Detect which cell encompasses the target text, then output its (X, Y) center coordinate. 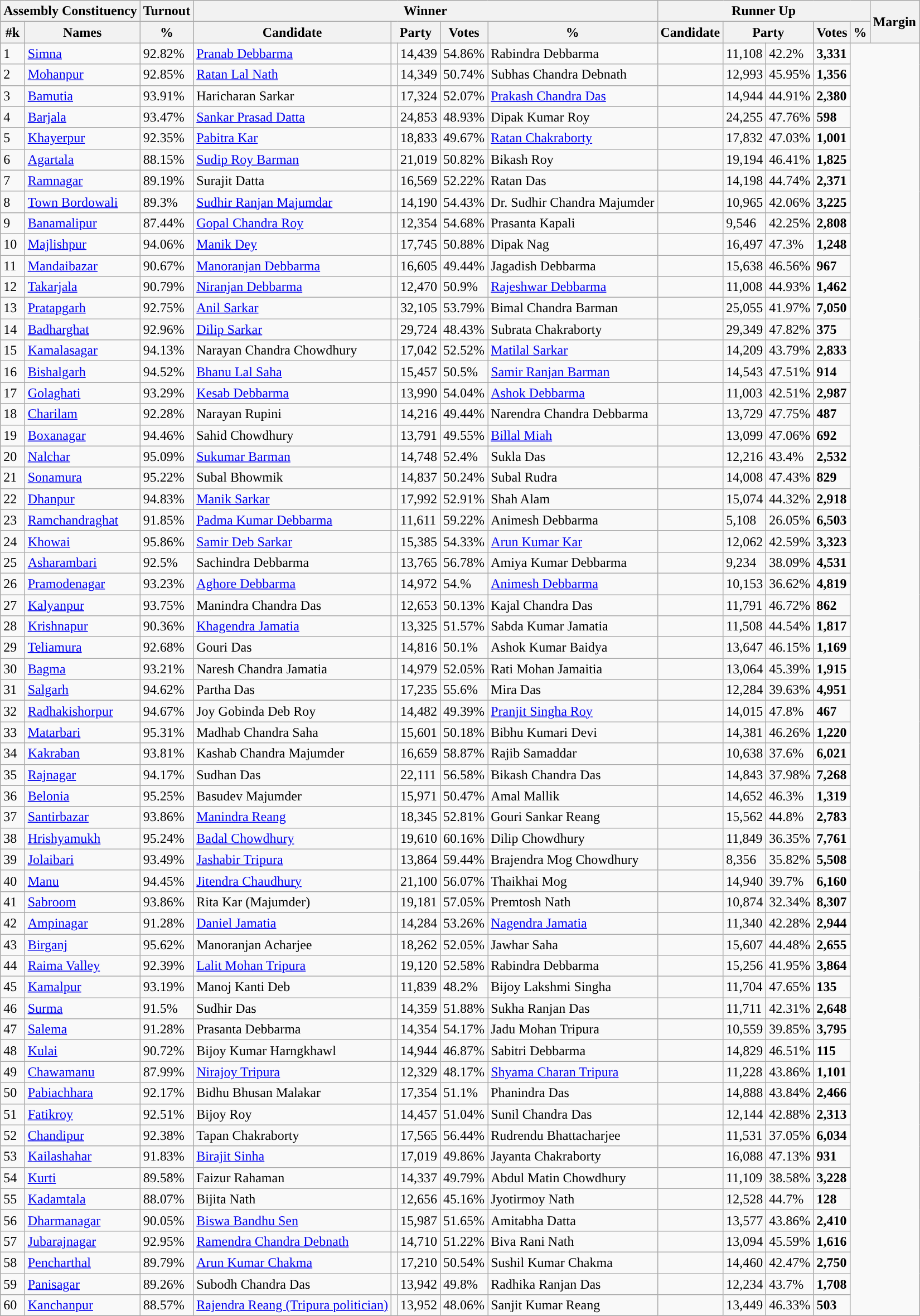
Rudrendu Bhattacharjee (573, 1135)
Kailashahar (83, 1157)
Sukumar Barman (292, 457)
90.36% (167, 627)
23 (12, 520)
4 (12, 117)
Subal Bhowmik (292, 478)
115 (832, 1051)
Boxanagar (83, 435)
89.26% (167, 1284)
43.79% (790, 351)
13,729 (745, 414)
35.82% (790, 859)
24,853 (419, 117)
50 (12, 1093)
Raima Valley (83, 966)
Niranjan Debbarma (292, 287)
52 (12, 1135)
Kamalasagar (83, 351)
Jolaibari (83, 859)
91.5% (167, 1008)
Bamutia (83, 96)
Gouri Sankar Reang (573, 817)
1 (12, 54)
Bhanu Lal Saha (292, 372)
11,611 (419, 520)
Sahid Chowdhury (292, 435)
92.75% (167, 308)
13,765 (419, 562)
7,761 (832, 838)
Subrata Chakraborty (573, 329)
Sushil Kumar Chakma (573, 1262)
Kurti (83, 1178)
47.75% (790, 414)
12,993 (745, 75)
Radhakishorpur (83, 711)
46.51% (790, 1051)
12,144 (745, 1114)
42.06% (790, 202)
94.13% (167, 351)
2,944 (832, 923)
6 (12, 159)
15,256 (745, 966)
3,228 (832, 1178)
89.19% (167, 181)
Bikash Chandra Das (573, 775)
1,001 (832, 138)
93.91% (167, 96)
50.74% (464, 75)
1,356 (832, 75)
14,359 (419, 1008)
15,074 (745, 499)
11,508 (745, 627)
15,601 (419, 732)
50.82% (464, 159)
503 (832, 1305)
42.51% (790, 393)
Ashok Kumar Baidya (573, 648)
Billal Miah (573, 435)
56.78% (464, 562)
94.45% (167, 881)
Pencharthal (83, 1262)
Margin (894, 22)
Pranab Debbarma (292, 54)
Pramodenagar (83, 584)
Rajnagar (83, 775)
41.97% (790, 308)
46.3% (790, 796)
Sukla Das (573, 457)
95.22% (167, 478)
14,543 (745, 372)
94.67% (167, 711)
Fatikroy (83, 1114)
88.15% (167, 159)
8 (12, 202)
Jyotirmoy Nath (573, 1199)
37.6% (790, 754)
Teliamura (83, 648)
11,228 (745, 1072)
50.9% (464, 287)
Sudip Roy Barman (292, 159)
Surajit Datta (292, 181)
Mandaibazar (83, 266)
46.87% (464, 1051)
52.58% (464, 966)
14 (12, 329)
12,062 (745, 541)
6,160 (832, 881)
Sudhir Das (292, 1008)
50.5% (464, 372)
Bibhu Kumari Devi (573, 732)
90.67% (167, 266)
Bijita Nath (292, 1199)
Kashab Chandra Majumder (292, 754)
43.4% (790, 457)
Biswa Bandhu Sen (292, 1220)
Narayan Chandra Chowdhury (292, 351)
Samir Deb Sarkar (292, 541)
13 (12, 308)
Subodh Chandra Das (292, 1284)
15 (12, 351)
Ratan Chakraborty (573, 138)
2,655 (832, 945)
Assembly Constituency (70, 11)
2,833 (832, 351)
44.91% (790, 96)
51.1% (464, 1093)
Aghore Debbarma (292, 584)
1,616 (832, 1241)
12,234 (745, 1284)
Golaghati (83, 393)
Jitendra Chaudhury (292, 881)
18 (12, 414)
14,381 (745, 732)
50.47% (464, 796)
13,952 (419, 1305)
18,833 (419, 138)
19,181 (419, 902)
Chandipur (83, 1135)
Khowai (83, 541)
26 (12, 584)
45.16% (464, 1199)
87.99% (167, 1072)
2,313 (832, 1114)
41 (12, 902)
10,153 (745, 584)
36 (12, 796)
Khagendra Jamatia (292, 627)
13,064 (745, 669)
Salema (83, 1030)
47.8% (790, 711)
54.86% (464, 54)
Bijoy Lakshmi Singha (573, 987)
54.43% (464, 202)
47.3% (790, 244)
92.28% (167, 414)
91.83% (167, 1157)
#k (12, 32)
3,795 (832, 1030)
Narayan Rupini (292, 414)
44 (12, 966)
14,829 (745, 1051)
Manoranjan Debbarma (292, 266)
Panisagar (83, 1284)
3,331 (832, 54)
60.16% (464, 838)
17,019 (419, 1157)
12 (12, 287)
Bagma (83, 669)
5 (12, 138)
93.47% (167, 117)
Kamalpur (83, 987)
3,225 (832, 202)
92.17% (167, 1093)
93.81% (167, 754)
92.35% (167, 138)
37.98% (790, 775)
Sankar Prasad Datta (292, 117)
45.95% (790, 75)
52.22% (464, 181)
50.13% (464, 605)
17,210 (419, 1262)
Madhab Chandra Saha (292, 732)
42.88% (790, 1114)
Sudhan Das (292, 775)
Jadu Mohan Tripura (573, 1030)
Amiya Kumar Debbarma (573, 562)
Sachindra Debbarma (292, 562)
48.2% (464, 987)
45.59% (790, 1241)
47.65% (790, 987)
829 (832, 478)
49 (12, 1072)
92.85% (167, 75)
18,262 (419, 945)
15,385 (419, 541)
39.7% (790, 881)
Sukha Ranjan Das (573, 1008)
49.8% (464, 1284)
17,832 (745, 138)
52.81% (464, 817)
52.52% (464, 351)
47.76% (790, 117)
Tapan Chakraborty (292, 1135)
14,284 (419, 923)
58 (12, 1262)
17,324 (419, 96)
Bimal Chandra Barman (573, 308)
92.96% (167, 329)
14,439 (419, 54)
56 (12, 1220)
46.56% (790, 266)
46.15% (790, 648)
Runner Up (764, 11)
14,198 (745, 181)
14,457 (419, 1114)
47.51% (790, 372)
46.33% (790, 1305)
Surma (83, 1008)
11,791 (745, 605)
17,354 (419, 1093)
25 (12, 562)
Sabda Kumar Jamatia (573, 627)
Prasanta Kapali (573, 223)
16,569 (419, 181)
17,235 (419, 690)
50.24% (464, 478)
51.57% (464, 627)
37 (12, 817)
Rajendra Reang (Tripura politician) (292, 1305)
Sabroom (83, 902)
43 (12, 945)
13,449 (745, 1305)
13,647 (745, 648)
51.04% (464, 1114)
39.85% (790, 1030)
38 (12, 838)
Dipak Kumar Roy (573, 117)
52.91% (464, 499)
91.85% (167, 520)
92.5% (167, 562)
12,216 (745, 457)
47.06% (790, 435)
40 (12, 881)
14,748 (419, 457)
54.04% (464, 393)
50.54% (464, 1262)
Dipak Nag (573, 244)
Rita Kar (Majumder) (292, 902)
Kalyanpur (83, 605)
92.39% (167, 966)
24,255 (745, 117)
14,349 (419, 75)
29,349 (745, 329)
14,216 (419, 414)
53.26% (464, 923)
Daniel Jamatia (292, 923)
Manoranjan Acharjee (292, 945)
967 (832, 266)
92.51% (167, 1114)
59.44% (464, 859)
52.4% (464, 457)
38.09% (790, 562)
Subal Rudra (573, 478)
Dhanpur (83, 499)
13,094 (745, 1241)
Santirbazar (83, 817)
17,565 (419, 1135)
94.06% (167, 244)
16,497 (745, 244)
43.84% (790, 1093)
2,532 (832, 457)
95.25% (167, 796)
42.59% (790, 541)
Ramendra Chandra Debnath (292, 1241)
Birganj (83, 945)
598 (832, 117)
16,605 (419, 266)
Winner (425, 11)
Naresh Chandra Jamatia (292, 669)
Jayanta Chakraborty (573, 1157)
59.22% (464, 520)
1,319 (832, 796)
15,971 (419, 796)
15,457 (419, 372)
44.54% (790, 627)
8,356 (745, 859)
Sunil Chandra Das (573, 1114)
90.72% (167, 1051)
11,108 (745, 54)
Sabitri Debbarma (573, 1051)
Pratapgarh (83, 308)
55 (12, 1199)
92.82% (167, 54)
14,209 (745, 351)
13,099 (745, 435)
862 (832, 605)
29 (12, 648)
15,987 (419, 1220)
94.52% (167, 372)
30 (12, 669)
36.35% (790, 838)
15,638 (745, 266)
93.19% (167, 987)
Joy Gobinda Deb Roy (292, 711)
Biva Rani Nath (573, 1241)
Prakash Chandra Das (573, 96)
Amitabha Datta (573, 1220)
Birajit Sinha (292, 1157)
16,659 (419, 754)
16,088 (745, 1157)
39.63% (790, 690)
27 (12, 605)
22,111 (419, 775)
9 (12, 223)
94.46% (167, 435)
42.2% (790, 54)
14,337 (419, 1178)
36.62% (790, 584)
Manoj Kanti Deb (292, 987)
Agartala (83, 159)
7 (12, 181)
Badharghat (83, 329)
15,562 (745, 817)
2 (12, 75)
32,105 (419, 308)
Bishalgarh (83, 372)
Rajib Samaddar (573, 754)
Pranjit Singha Roy (573, 711)
49.67% (464, 138)
22 (12, 499)
90.05% (167, 1220)
8,307 (832, 902)
94.62% (167, 690)
12,284 (745, 690)
51.65% (464, 1220)
14,816 (419, 648)
89.3% (167, 202)
10,874 (745, 902)
88.07% (167, 1199)
Ratan Lal Nath (292, 75)
Ashok Debbarma (573, 393)
29,724 (419, 329)
Subhas Chandra Debnath (573, 75)
54.33% (464, 541)
Nagendra Jamatia (573, 923)
54.68% (464, 223)
56.07% (464, 881)
90.79% (167, 287)
88.57% (167, 1305)
56.44% (464, 1135)
57.05% (464, 902)
28 (12, 627)
14,482 (419, 711)
Kakraban (83, 754)
467 (832, 711)
1,101 (832, 1072)
Arun Kumar Chakma (292, 1262)
49.79% (464, 1178)
10,638 (745, 754)
Dr. Sudhir Chandra Majumder (573, 202)
48.06% (464, 1305)
5,508 (832, 859)
Mohanpur (83, 75)
46.26% (790, 732)
Names (83, 32)
Narendra Chandra Debbarma (573, 414)
375 (832, 329)
Krishnapur (83, 627)
15,607 (745, 945)
1,169 (832, 648)
6,021 (832, 754)
47.03% (790, 138)
Kadamtala (83, 1199)
Dilip Chowdhury (573, 838)
Salgarh (83, 690)
Jagadish Debbarma (573, 266)
Jubarajnagar (83, 1241)
93.75% (167, 605)
19,194 (745, 159)
Rati Mohan Jamaitia (573, 669)
48.17% (464, 1072)
Faizur Rahaman (292, 1178)
94.17% (167, 775)
92.38% (167, 1135)
Lalit Mohan Tripura (292, 966)
44.93% (790, 287)
31 (12, 690)
42.47% (790, 1262)
17,745 (419, 244)
93.21% (167, 669)
89.58% (167, 1178)
Kulai (83, 1051)
17,992 (419, 499)
Sonamura (83, 478)
11,008 (745, 287)
47 (12, 1030)
Manindra Reang (292, 817)
95.62% (167, 945)
95.31% (167, 732)
44.74% (790, 181)
931 (832, 1157)
2,783 (832, 817)
Ampinagar (83, 923)
46 (12, 1008)
21,019 (419, 159)
43.7% (790, 1284)
12,354 (419, 223)
11,849 (745, 838)
1,817 (832, 627)
44.32% (790, 499)
Anil Sarkar (292, 308)
Haricharan Sarkar (292, 96)
44.48% (790, 945)
44.8% (790, 817)
37.05% (790, 1135)
Jashabir Tripura (292, 859)
52.07% (464, 96)
14,652 (745, 796)
Ramchandraghat (83, 520)
17,042 (419, 351)
54.% (464, 584)
12,653 (419, 605)
42 (12, 923)
5,108 (745, 520)
Shah Alam (573, 499)
53.79% (464, 308)
Manik Sarkar (292, 499)
21 (12, 478)
14,972 (419, 584)
13,942 (419, 1284)
42.25% (790, 223)
3,864 (832, 966)
7,050 (832, 308)
57 (12, 1241)
56.58% (464, 775)
Phanindra Das (573, 1093)
Bijoy Kumar Harngkhawl (292, 1051)
Samir Ranjan Barman (573, 372)
2,380 (832, 96)
93.29% (167, 393)
Dharmanagar (83, 1220)
2,466 (832, 1093)
42.31% (790, 1008)
Pabitra Kar (292, 138)
14,940 (745, 881)
48 (12, 1051)
Asharambari (83, 562)
Partha Das (292, 690)
38.58% (790, 1178)
11 (12, 266)
Gouri Das (292, 648)
11,711 (745, 1008)
Manindra Chandra Das (292, 605)
Abdul Matin Chowdhury (573, 1178)
Padma Kumar Debbarma (292, 520)
Jawhar Saha (573, 945)
17 (12, 393)
Sudhir Ranjan Majumdar (292, 202)
32 (12, 711)
93.23% (167, 584)
Kesab Debbarma (292, 393)
Banamalipur (83, 223)
51.22% (464, 1241)
14,979 (419, 669)
48.43% (464, 329)
41.95% (790, 966)
1,915 (832, 669)
Barjala (83, 117)
11,003 (745, 393)
11,531 (745, 1135)
2,410 (832, 1220)
32.34% (790, 902)
24 (12, 541)
95.09% (167, 457)
1,220 (832, 732)
11,839 (419, 987)
13,990 (419, 393)
95.86% (167, 541)
Premtosh Nath (573, 902)
1,708 (832, 1284)
89.79% (167, 1262)
9,546 (745, 223)
45 (12, 987)
14,008 (745, 478)
11,704 (745, 987)
42.28% (790, 923)
487 (832, 414)
50.88% (464, 244)
Takarjala (83, 287)
Dilip Sarkar (292, 329)
13,325 (419, 627)
47.82% (790, 329)
25,055 (745, 308)
50.1% (464, 648)
11,109 (745, 1178)
Ratan Das (573, 181)
Mira Das (573, 690)
Radhika Ranjan Das (573, 1284)
Manu (83, 881)
Simna (83, 54)
3,323 (832, 541)
21,100 (419, 881)
14,460 (745, 1262)
3 (12, 96)
2,750 (832, 1262)
49.39% (464, 711)
4,531 (832, 562)
26.05% (790, 520)
50.18% (464, 732)
19,120 (419, 966)
1,462 (832, 287)
12,528 (745, 1199)
10 (12, 244)
16 (12, 372)
4,951 (832, 690)
Khayerpur (83, 138)
Majlishpur (83, 244)
47.13% (790, 1157)
13,864 (419, 859)
92.95% (167, 1241)
12,470 (419, 287)
Prasanta Debbarma (292, 1030)
46.41% (790, 159)
94.83% (167, 499)
Belonia (83, 796)
Basudev Majumder (292, 796)
44.7% (790, 1199)
93.49% (167, 859)
14,710 (419, 1241)
10,965 (745, 202)
46.72% (790, 605)
Kanchanpur (83, 1305)
48.93% (464, 117)
7,268 (832, 775)
14,843 (745, 775)
11,340 (745, 923)
2,918 (832, 499)
Thaikhai Mog (573, 881)
Nalchar (83, 457)
53 (12, 1157)
Brajendra Mog Chowdhury (573, 859)
914 (832, 372)
45.39% (790, 669)
Town Bordowali (83, 202)
1,248 (832, 244)
14,190 (419, 202)
Bidhu Bhusan Malakar (292, 1093)
54 (12, 1178)
95.24% (167, 838)
2,371 (832, 181)
Shyama Charan Tripura (573, 1072)
692 (832, 435)
19 (12, 435)
58.87% (464, 754)
13,577 (745, 1220)
49.86% (464, 1157)
34 (12, 754)
Bikash Roy (573, 159)
18,345 (419, 817)
14,354 (419, 1030)
12,656 (419, 1199)
9,234 (745, 562)
35 (12, 775)
54.17% (464, 1030)
1,825 (832, 159)
Sanjit Kumar Reang (573, 1305)
14,015 (745, 711)
Gopal Chandra Roy (292, 223)
Arun Kumar Kar (573, 541)
20 (12, 457)
13,791 (419, 435)
135 (832, 987)
33 (12, 732)
59 (12, 1284)
12,329 (419, 1072)
Bijoy Roy (292, 1114)
Turnout (167, 11)
6,034 (832, 1135)
Rajeshwar Debbarma (573, 287)
Kajal Chandra Das (573, 605)
Hrishyamukh (83, 838)
49.55% (464, 435)
2,808 (832, 223)
60 (12, 1305)
4,819 (832, 584)
Ramnagar (83, 181)
51 (12, 1114)
2,648 (832, 1008)
47.43% (790, 478)
Nirajoy Tripura (292, 1072)
Pabiachhara (83, 1093)
Matilal Sarkar (573, 351)
19,610 (419, 838)
55.6% (464, 690)
Badal Chowdhury (292, 838)
51.88% (464, 1008)
2,987 (832, 393)
10,559 (745, 1030)
Manik Dey (292, 244)
14,837 (419, 478)
Charilam (83, 414)
Amal Mallik (573, 796)
Matarbari (83, 732)
6,503 (832, 520)
128 (832, 1199)
92.68% (167, 648)
Chawamanu (83, 1072)
87.44% (167, 223)
39 (12, 859)
14,888 (745, 1093)
